Scan for the cell matching the given text and deliver its [X, Y] coordinate at center. 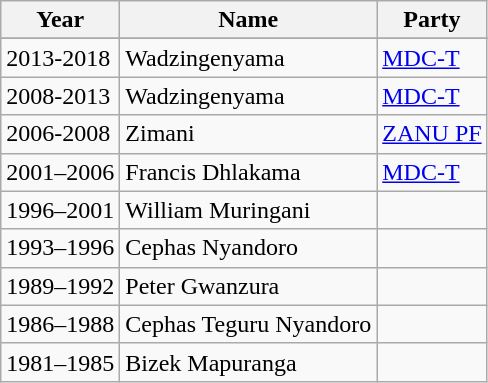
ZANU PF [432, 134]
1981–1985 [60, 362]
Cephas Nyandoro [248, 248]
2006-2008 [60, 134]
1993–1996 [60, 248]
2001–2006 [60, 172]
1996–2001 [60, 210]
Cephas Teguru Nyandoro [248, 324]
Bizek Mapuranga [248, 362]
2013-2018 [60, 58]
William Muringani [248, 210]
Name [248, 20]
1986–1988 [60, 324]
Party [432, 20]
Peter Gwanzura [248, 286]
Francis Dhlakama [248, 172]
Year [60, 20]
2008-2013 [60, 96]
1989–1992 [60, 286]
Zimani [248, 134]
